Locate the cell with the specified text and output its [x, y] center coordinate. 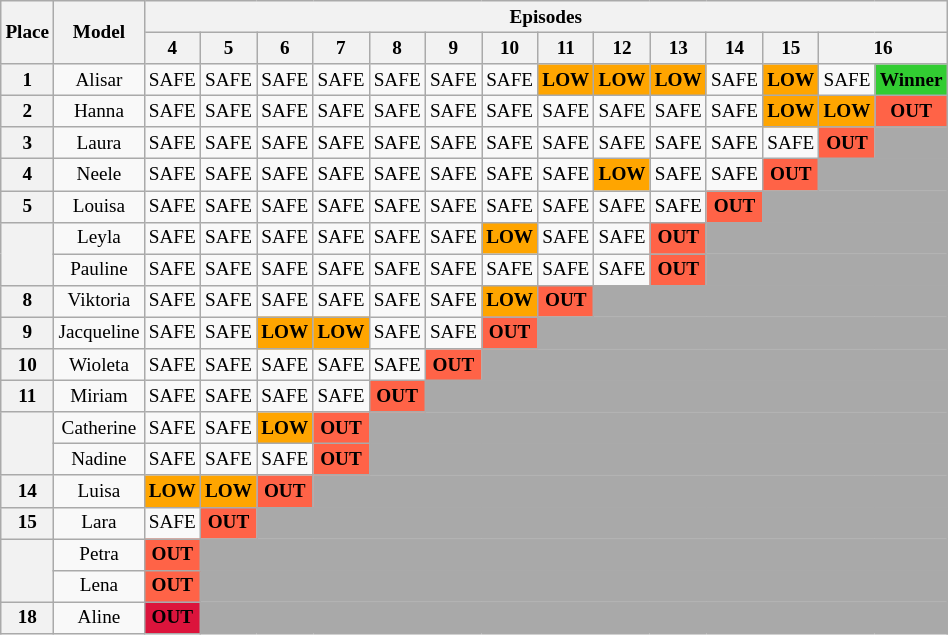
13 [678, 48]
12 [622, 48]
Louisa [99, 206]
Leyla [99, 238]
Model [99, 32]
7 [341, 48]
Lena [99, 586]
Episodes [546, 17]
Alisar [99, 80]
Neele [99, 175]
Jacqueline [99, 333]
Wioleta [99, 365]
18 [28, 618]
Miriam [99, 396]
Luisa [99, 491]
Winner [911, 80]
Hanna [99, 111]
Catherine [99, 428]
Lara [99, 523]
2 [28, 111]
Pauline [99, 270]
Place [28, 32]
1 [28, 80]
3 [28, 143]
Laura [99, 143]
6 [285, 48]
Viktoria [99, 301]
Nadine [99, 460]
Aline [99, 618]
16 [883, 48]
Petra [99, 554]
